Return (x, y) of the center of cell containing provided text 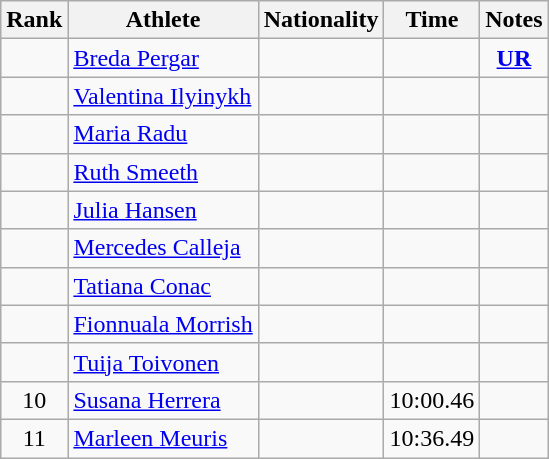
Tuija Toivonen (163, 362)
Valentina Ilyinykh (163, 96)
Breda Pergar (163, 58)
11 (34, 438)
Notes (514, 20)
Athlete (163, 20)
10 (34, 400)
Maria Radu (163, 134)
10:36.49 (432, 438)
Marleen Meuris (163, 438)
Tatiana Conac (163, 286)
UR (514, 58)
Susana Herrera (163, 400)
Julia Hansen (163, 210)
10:00.46 (432, 400)
Ruth Smeeth (163, 172)
Nationality (321, 20)
Rank (34, 20)
Mercedes Calleja (163, 248)
Fionnuala Morrish (163, 324)
Time (432, 20)
